Return the [X, Y] coordinate for the center point of the cell that contains the specified text.  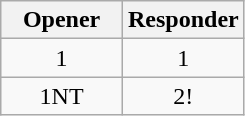
2! [183, 96]
1NT [62, 96]
Opener [62, 20]
Responder [183, 20]
